Pinpoint the cell where the given text exists, returning its (x, y) midpoint coordinate. 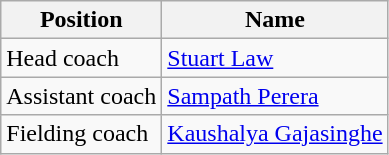
Fielding coach (82, 134)
Name (275, 20)
Position (82, 20)
Sampath Perera (275, 96)
Stuart Law (275, 58)
Kaushalya Gajasinghe (275, 134)
Head coach (82, 58)
Assistant coach (82, 96)
